Find where the given text appears and provide that cell's center as [x, y] coordinate. 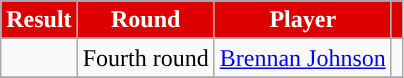
Brennan Johnson [302, 58]
Player [302, 20]
Round [146, 20]
Result [39, 20]
Fourth round [146, 58]
